Search for the cell housing the specified text and yield its (X, Y) center coordinate. 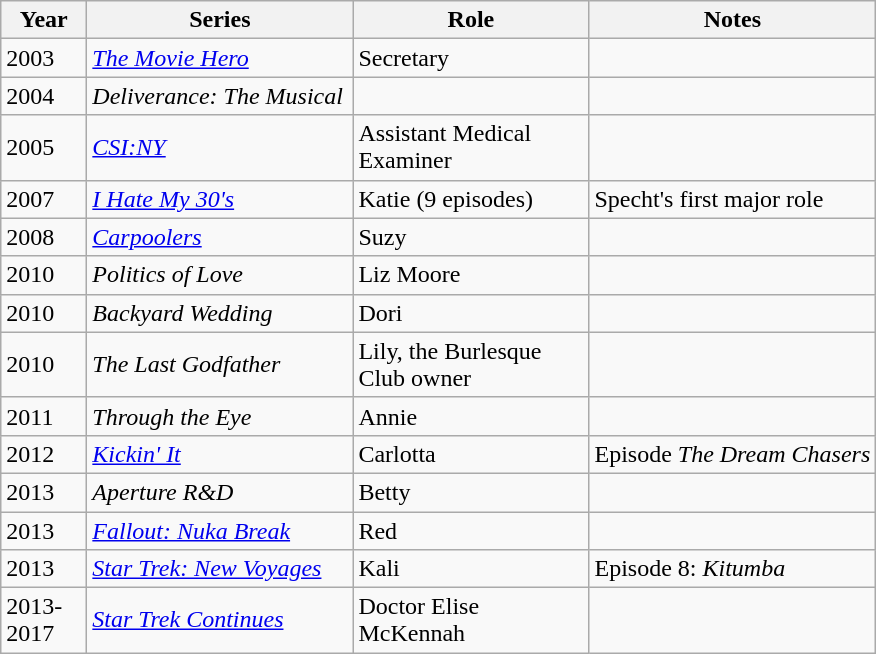
Specht's first major role (732, 199)
Aperture R&D (220, 492)
Fallout: Nuka Break (220, 531)
Dori (471, 313)
The Last Godfather (220, 364)
Suzy (471, 237)
Carpoolers (220, 237)
Star Trek Continues (220, 620)
Year (44, 20)
Through the Eye (220, 416)
2004 (44, 96)
Lily, the Burlesque Club owner (471, 364)
Kickin' It (220, 454)
Kali (471, 569)
2008 (44, 237)
Secretary (471, 58)
Politics of Love (220, 275)
CSI:NY (220, 148)
2005 (44, 148)
2011 (44, 416)
The Movie Hero (220, 58)
2012 (44, 454)
Deliverance: The Musical (220, 96)
Episode The Dream Chasers (732, 454)
Betty (471, 492)
Star Trek: New Voyages (220, 569)
Notes (732, 20)
Episode 8: Kitumba (732, 569)
Series (220, 20)
Backyard Wedding (220, 313)
Katie (9 episodes) (471, 199)
I Hate My 30's (220, 199)
Role (471, 20)
Doctor Elise McKennah (471, 620)
Carlotta (471, 454)
Annie (471, 416)
2003 (44, 58)
Red (471, 531)
Assistant Medical Examiner (471, 148)
2013-2017 (44, 620)
2007 (44, 199)
Liz Moore (471, 275)
